Determine the [x, y] coordinate at the center of the cell enclosing the given text.  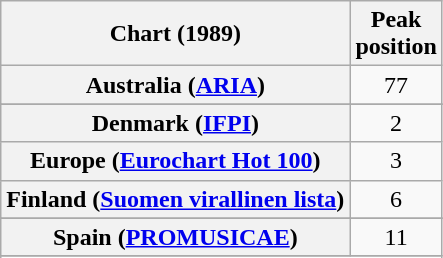
Chart (1989) [176, 34]
Finland (Suomen virallinen lista) [176, 199]
3 [396, 161]
Spain (PROMUSICAE) [176, 237]
2 [396, 123]
Peakposition [396, 34]
6 [396, 199]
Europe (Eurochart Hot 100) [176, 161]
Australia (ARIA) [176, 85]
Denmark (IFPI) [176, 123]
77 [396, 85]
11 [396, 237]
